Return (X, Y) of the center of cell containing provided text 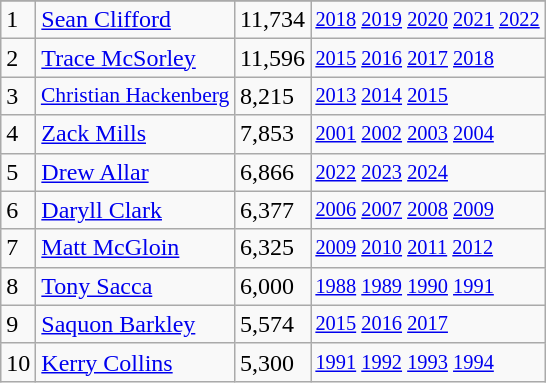
Christian Hackenberg (136, 96)
8,215 (272, 96)
Drew Allar (136, 172)
6 (18, 210)
1991 1992 1993 1994 (428, 362)
5,574 (272, 324)
11,734 (272, 20)
11,596 (272, 58)
2018 2019 2020 2021 2022 (428, 20)
Trace McSorley (136, 58)
Daryll Clark (136, 210)
2013 2014 2015 (428, 96)
Zack Mills (136, 134)
8 (18, 286)
2001 2002 2003 2004 (428, 134)
1 (18, 20)
4 (18, 134)
7 (18, 248)
Saquon Barkley (136, 324)
2006 2007 2008 2009 (428, 210)
5,300 (272, 362)
5 (18, 172)
Matt McGloin (136, 248)
2 (18, 58)
7,853 (272, 134)
Tony Sacca (136, 286)
Kerry Collins (136, 362)
3 (18, 96)
10 (18, 362)
6,325 (272, 248)
6,000 (272, 286)
6,377 (272, 210)
2015 2016 2017 (428, 324)
6,866 (272, 172)
1988 1989 1990 1991 (428, 286)
Sean Clifford (136, 20)
2009 2010 2011 2012 (428, 248)
2015 2016 2017 2018 (428, 58)
9 (18, 324)
2022 2023 2024 (428, 172)
